Capture the cell that displays the provided text and extract its [x, y] central coordinate. 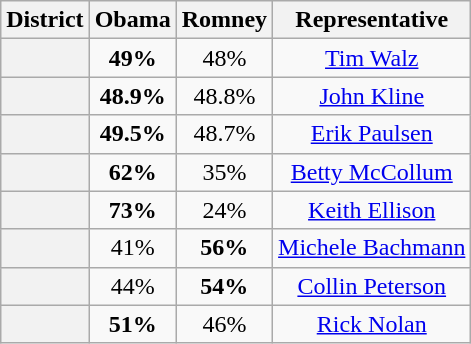
62% [132, 172]
Betty McCollum [372, 172]
51% [132, 324]
Representative [372, 20]
Rick Nolan [372, 324]
44% [132, 286]
Tim Walz [372, 58]
73% [132, 210]
48.7% [224, 134]
Obama [132, 20]
41% [132, 248]
District [45, 20]
54% [224, 286]
24% [224, 210]
John Kline [372, 96]
48% [224, 58]
Erik Paulsen [372, 134]
49% [132, 58]
35% [224, 172]
Collin Peterson [372, 286]
46% [224, 324]
Michele Bachmann [372, 248]
49.5% [132, 134]
Keith Ellison [372, 210]
56% [224, 248]
48.8% [224, 96]
48.9% [132, 96]
Romney [224, 20]
